Pinpoint the cell where the given text exists, returning its [x, y] midpoint coordinate. 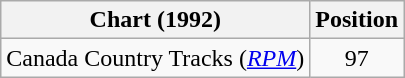
97 [357, 58]
Chart (1992) [156, 20]
Position [357, 20]
Canada Country Tracks (RPM) [156, 58]
